Detect which cell encompasses the target text, then output its (x, y) center coordinate. 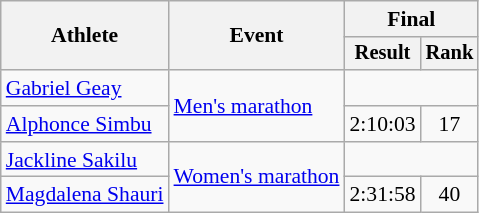
Result (382, 54)
Rank (450, 54)
Men's marathon (257, 106)
Magdalena Shauri (85, 195)
2:10:03 (382, 124)
17 (450, 124)
Event (257, 36)
40 (450, 195)
Alphonce Simbu (85, 124)
Gabriel Geay (85, 88)
Final (411, 19)
Women's marathon (257, 178)
2:31:58 (382, 195)
Athlete (85, 36)
Jackline Sakilu (85, 160)
